For the text-containing cell, return its midpoint in [x, y] coordinate format. 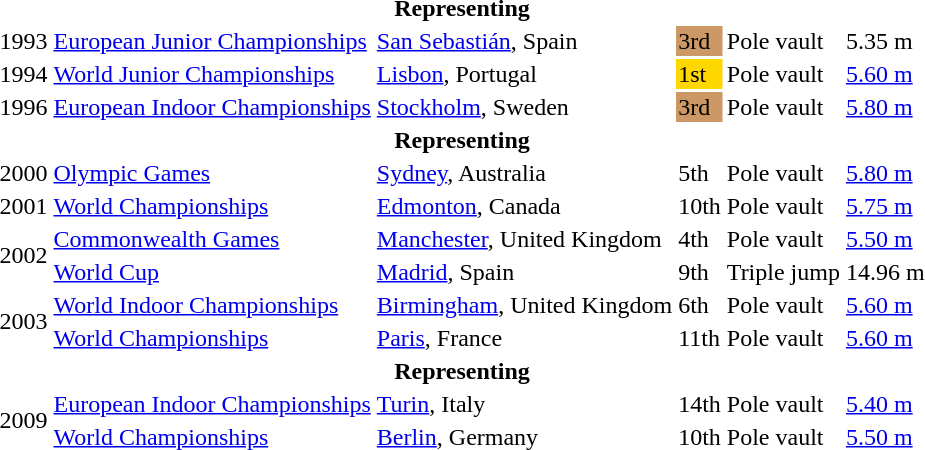
World Junior Championships [212, 74]
Birmingham, United Kingdom [524, 305]
5th [700, 173]
Triple jump [783, 272]
Manchester, United Kingdom [524, 239]
European Junior Championships [212, 41]
San Sebastián, Spain [524, 41]
World Cup [212, 272]
4th [700, 239]
World Indoor Championships [212, 305]
Madrid, Spain [524, 272]
11th [700, 338]
Turin, Italy [524, 404]
Olympic Games [212, 173]
Stockholm, Sweden [524, 107]
10th [700, 206]
Edmonton, Canada [524, 206]
Sydney, Australia [524, 173]
Lisbon, Portugal [524, 74]
1st [700, 74]
9th [700, 272]
6th [700, 305]
Commonwealth Games [212, 239]
14th [700, 404]
Paris, France [524, 338]
